Identify which cell holds the provided text, then report its [X, Y] central coordinate. 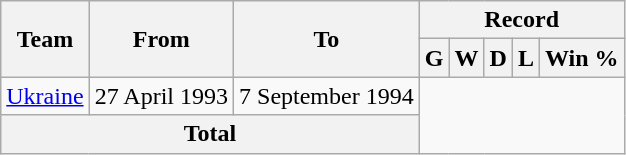
7 September 1994 [327, 96]
G [434, 58]
To [327, 39]
Team [45, 39]
27 April 1993 [161, 96]
Record [522, 20]
D [498, 58]
W [466, 58]
From [161, 39]
Win % [582, 58]
Total [210, 134]
L [526, 58]
Ukraine [45, 96]
